Locate the cell with the specified text and output its (X, Y) center coordinate. 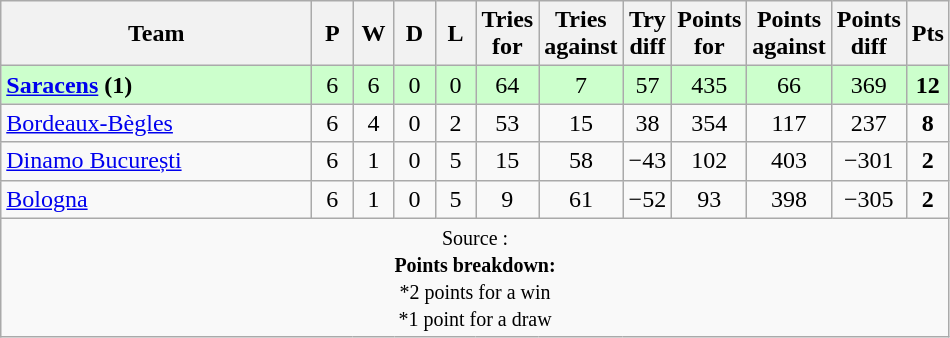
4 (374, 123)
117 (789, 123)
102 (710, 161)
Team (156, 34)
Dinamo București (156, 161)
Bologna (156, 199)
398 (789, 199)
Source : Points breakdown:*2 points for a win*1 point for a draw (476, 278)
P (332, 34)
64 (508, 85)
Pts (928, 34)
Try diff (648, 34)
38 (648, 123)
−43 (648, 161)
Tries for (508, 34)
Tries against (581, 34)
Saracens (1) (156, 85)
−305 (868, 199)
12 (928, 85)
8 (928, 123)
435 (710, 85)
9 (508, 199)
354 (710, 123)
−52 (648, 199)
Points for (710, 34)
Points diff (868, 34)
403 (789, 161)
D (414, 34)
Bordeaux-Bègles (156, 123)
237 (868, 123)
369 (868, 85)
66 (789, 85)
93 (710, 199)
−301 (868, 161)
57 (648, 85)
W (374, 34)
61 (581, 199)
58 (581, 161)
Points against (789, 34)
7 (581, 85)
L (456, 34)
53 (508, 123)
